Output the (x, y) coordinate of the center of the cell containing the given text.  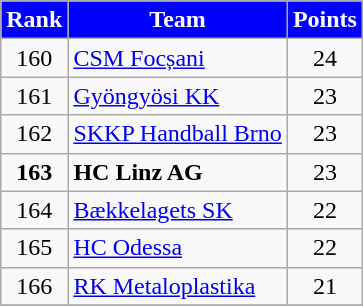
RK Metaloplastika (178, 286)
HC Odessa (178, 248)
160 (34, 58)
166 (34, 286)
Rank (34, 20)
165 (34, 248)
163 (34, 172)
161 (34, 96)
Points (324, 20)
162 (34, 134)
SKKP Handball Brno (178, 134)
CSM Focșani (178, 58)
Gyöngyösi KK (178, 96)
21 (324, 286)
Bækkelagets SK (178, 210)
HC Linz AG (178, 172)
24 (324, 58)
Team (178, 20)
164 (34, 210)
